Output the (x, y) coordinate of the center of the cell containing the given text.  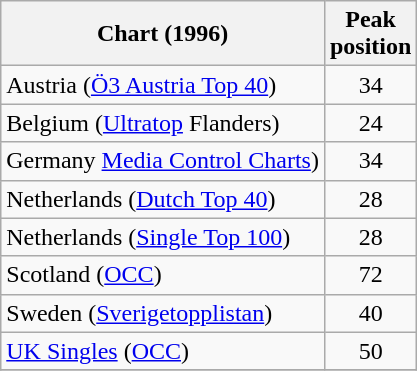
UK Singles (OCC) (163, 351)
50 (370, 351)
Belgium (Ultratop Flanders) (163, 123)
Scotland (OCC) (163, 275)
Netherlands (Dutch Top 40) (163, 199)
Austria (Ö3 Austria Top 40) (163, 85)
Chart (1996) (163, 34)
Sweden (Sverigetopplistan) (163, 313)
72 (370, 275)
40 (370, 313)
Peakposition (370, 34)
Netherlands (Single Top 100) (163, 237)
Germany Media Control Charts) (163, 161)
24 (370, 123)
